Identify which cell holds the provided text, then report its [x, y] central coordinate. 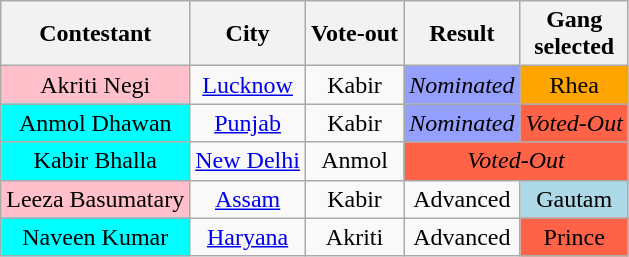
Gangselected [574, 34]
Vote-out [354, 34]
Akriti [354, 237]
Rhea [574, 85]
Result [462, 34]
Contestant [96, 34]
Akriti Negi [96, 85]
Punjab [248, 123]
Anmol Dhawan [96, 123]
Naveen Kumar [96, 237]
New Delhi [248, 161]
Prince [574, 237]
Kabir Bhalla [96, 161]
Anmol [354, 161]
Leeza Basumatary [96, 199]
Gautam [574, 199]
Haryana [248, 237]
City [248, 34]
Lucknow [248, 85]
Assam [248, 199]
